Capture the cell that displays the provided text and extract its (x, y) central coordinate. 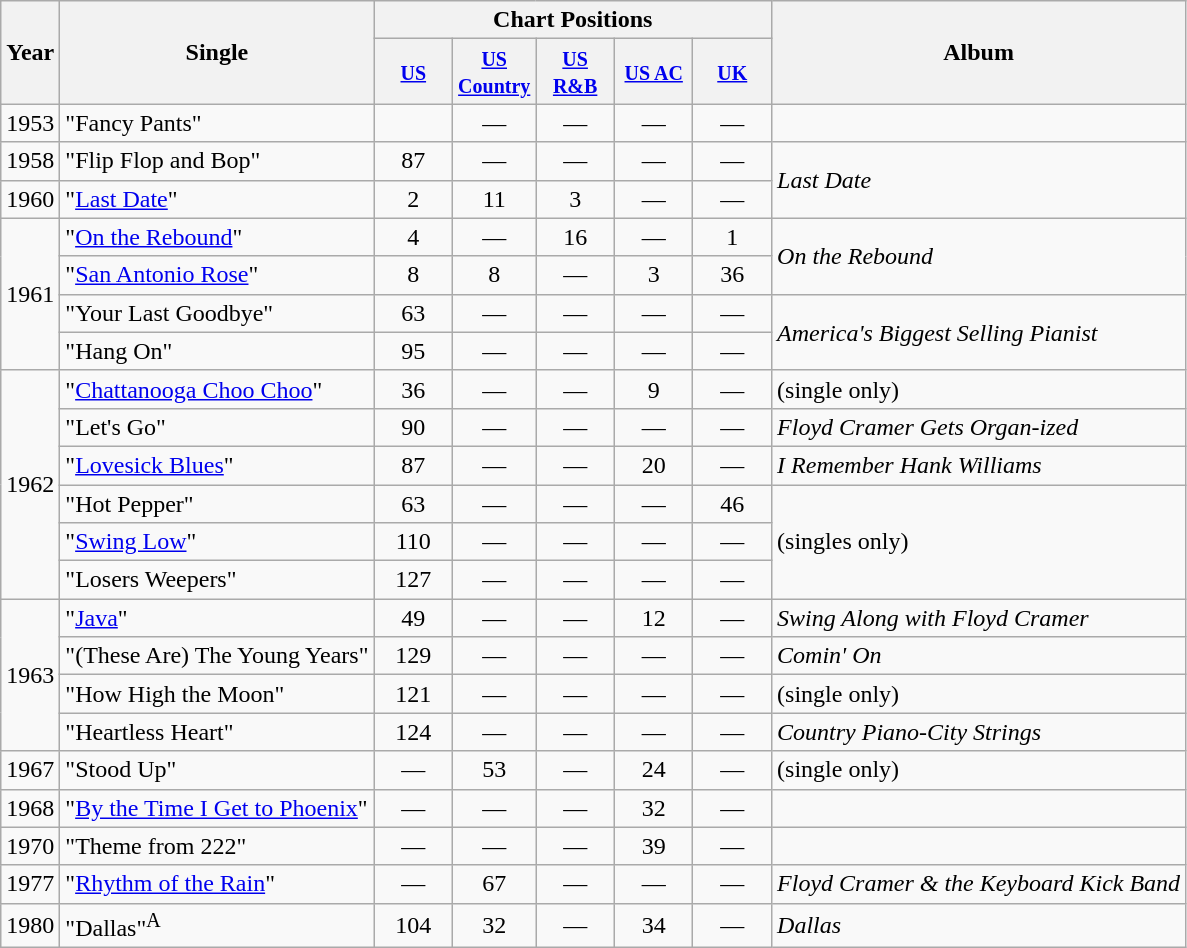
9 (654, 389)
Country Piano-City Strings (979, 732)
39 (654, 846)
On the Rebound (979, 256)
"By the Time I Get to Phoenix" (217, 808)
129 (414, 656)
"Last Date" (217, 199)
"San Antonio Rose" (217, 275)
Year (30, 52)
"Lovesick Blues" (217, 465)
US Country (494, 72)
"Dallas"A (217, 926)
1962 (30, 484)
1980 (30, 926)
Swing Along with Floyd Cramer (979, 618)
(singles only) (979, 541)
104 (414, 926)
Floyd Cramer Gets Organ-ized (979, 427)
Chart Positions (573, 20)
"Theme from 222" (217, 846)
"Hot Pepper" (217, 503)
US AC (654, 72)
"How High the Moon" (217, 694)
110 (414, 542)
95 (414, 351)
Single (217, 52)
"Fancy Pants" (217, 123)
1977 (30, 884)
"Java" (217, 618)
"Swing Low" (217, 542)
"Chattanooga Choo Choo" (217, 389)
90 (414, 427)
20 (654, 465)
127 (414, 580)
2 (414, 199)
1960 (30, 199)
"Let's Go" (217, 427)
"Your Last Goodbye" (217, 313)
"Heartless Heart" (217, 732)
1953 (30, 123)
US R&B (576, 72)
"On the Rebound" (217, 237)
"Losers Weepers" (217, 580)
America's Biggest Selling Pianist (979, 332)
"Flip Flop and Bop" (217, 161)
1963 (30, 675)
Dallas (979, 926)
UK (732, 72)
1961 (30, 294)
53 (494, 770)
11 (494, 199)
1968 (30, 808)
121 (414, 694)
1958 (30, 161)
"Rhythm of the Rain" (217, 884)
"Hang On" (217, 351)
"Stood Up" (217, 770)
46 (732, 503)
Last Date (979, 180)
Floyd Cramer & the Keyboard Kick Band (979, 884)
"(These Are) The Young Years" (217, 656)
67 (494, 884)
12 (654, 618)
1967 (30, 770)
Album (979, 52)
24 (654, 770)
16 (576, 237)
US (414, 72)
4 (414, 237)
I Remember Hank Williams (979, 465)
1 (732, 237)
124 (414, 732)
34 (654, 926)
1970 (30, 846)
49 (414, 618)
Comin' On (979, 656)
